Return the [x, y] coordinate for the center point of the cell that contains the specified text.  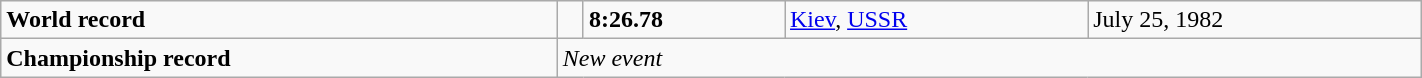
World record [279, 20]
Kiev, USSR [936, 20]
New event [989, 58]
8:26.78 [684, 20]
July 25, 1982 [1255, 20]
Championship record [279, 58]
